Identify which cell holds the provided text, then report its [X, Y] central coordinate. 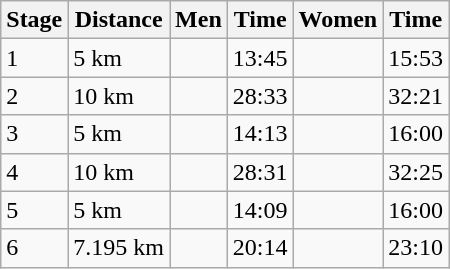
28:31 [260, 172]
14:13 [260, 134]
32:25 [416, 172]
3 [34, 134]
13:45 [260, 58]
Women [338, 20]
14:09 [260, 210]
6 [34, 248]
32:21 [416, 96]
Distance [119, 20]
20:14 [260, 248]
Stage [34, 20]
23:10 [416, 248]
1 [34, 58]
7.195 km [119, 248]
15:53 [416, 58]
4 [34, 172]
28:33 [260, 96]
2 [34, 96]
5 [34, 210]
Men [199, 20]
